Scan for the cell matching the given text and deliver its (X, Y) coordinate at center. 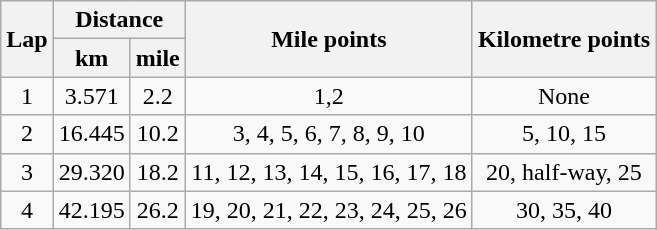
Mile points (328, 39)
20, half-way, 25 (564, 172)
5, 10, 15 (564, 134)
30, 35, 40 (564, 210)
Kilometre points (564, 39)
2.2 (158, 96)
11, 12, 13, 14, 15, 16, 17, 18 (328, 172)
4 (27, 210)
3.571 (92, 96)
3, 4, 5, 6, 7, 8, 9, 10 (328, 134)
Lap (27, 39)
26.2 (158, 210)
18.2 (158, 172)
42.195 (92, 210)
mile (158, 58)
Distance (119, 20)
16.445 (92, 134)
29.320 (92, 172)
1,2 (328, 96)
1 (27, 96)
3 (27, 172)
19, 20, 21, 22, 23, 24, 25, 26 (328, 210)
2 (27, 134)
None (564, 96)
10.2 (158, 134)
km (92, 58)
